Output the [x, y] coordinate of the center of the cell containing the given text.  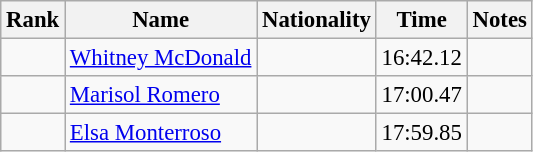
Notes [500, 20]
Whitney McDonald [161, 58]
Elsa Monterroso [161, 133]
17:00.47 [422, 95]
Time [422, 20]
Rank [33, 20]
Nationality [316, 20]
Name [161, 20]
17:59.85 [422, 133]
16:42.12 [422, 58]
Marisol Romero [161, 95]
